Capture the cell that displays the provided text and extract its (x, y) central coordinate. 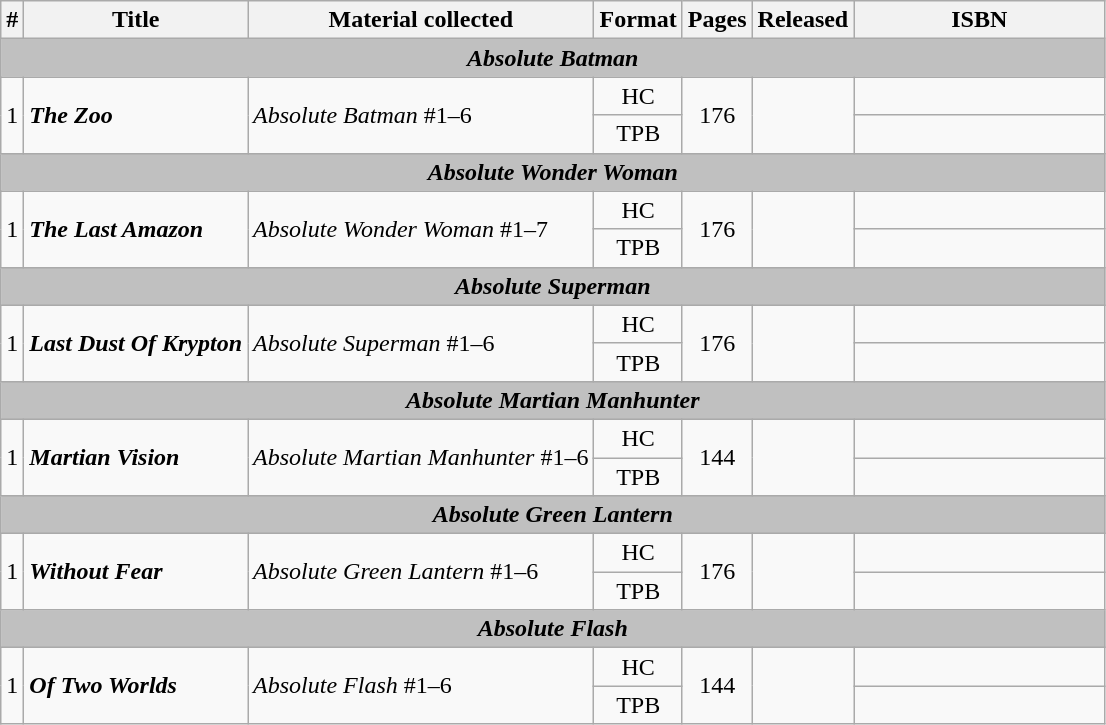
Absolute Batman #1–6 (421, 115)
Martian Vision (136, 457)
Absolute Martian Manhunter #1–6 (421, 457)
Title (136, 20)
Absolute Flash #1–6 (421, 686)
Material collected (421, 20)
ISBN (980, 20)
Pages (717, 20)
The Zoo (136, 115)
Absolute Batman (553, 58)
Last Dust Of Krypton (136, 343)
Absolute Martian Manhunter (553, 400)
Without Fear (136, 572)
Absolute Green Lantern #1–6 (421, 572)
Absolute Wonder Woman (553, 172)
The Last Amazon (136, 229)
Absolute Superman #1–6 (421, 343)
Absolute Wonder Woman #1–7 (421, 229)
Absolute Green Lantern (553, 515)
# (12, 20)
Absolute Flash (553, 629)
Format (638, 20)
Of Two Worlds (136, 686)
Absolute Superman (553, 286)
Released (803, 20)
